Return the (X, Y) coordinate for the center point of the cell that contains the specified text.  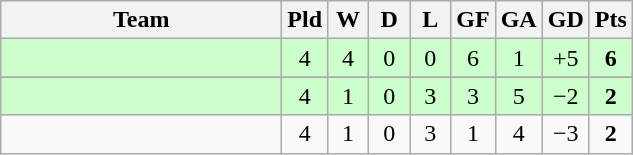
W (348, 20)
−3 (566, 134)
5 (518, 96)
L (430, 20)
Pts (610, 20)
GF (473, 20)
D (390, 20)
GA (518, 20)
Pld (305, 20)
Team (142, 20)
GD (566, 20)
−2 (566, 96)
+5 (566, 58)
